From the cell containing the given text, extract its center point as (x, y) coordinate. 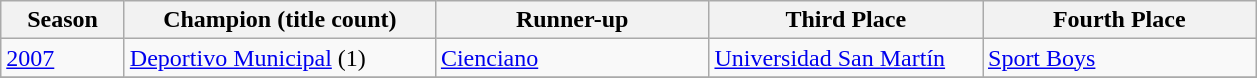
Third Place (846, 20)
Champion (title count) (280, 20)
Universidad San Martín (846, 58)
Sport Boys (1119, 58)
Deportivo Municipal (1) (280, 58)
Cienciano (572, 58)
2007 (63, 58)
Fourth Place (1119, 20)
Season (63, 20)
Runner-up (572, 20)
